Return the (X, Y) coordinate for the center point of the cell that contains the specified text.  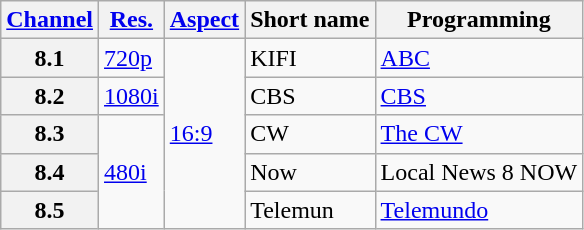
Aspect (204, 20)
8.3 (50, 134)
Short name (310, 20)
720p (132, 58)
1080i (132, 96)
16:9 (204, 134)
Local News 8 NOW (479, 172)
Telemundo (479, 210)
The CW (479, 134)
Now (310, 172)
8.2 (50, 96)
8.1 (50, 58)
Programming (479, 20)
480i (132, 172)
KIFI (310, 58)
ABC (479, 58)
Channel (50, 20)
Res. (132, 20)
CW (310, 134)
Telemun (310, 210)
8.5 (50, 210)
8.4 (50, 172)
